Provide the [X, Y] coordinate of the cell's center where the given text is located.  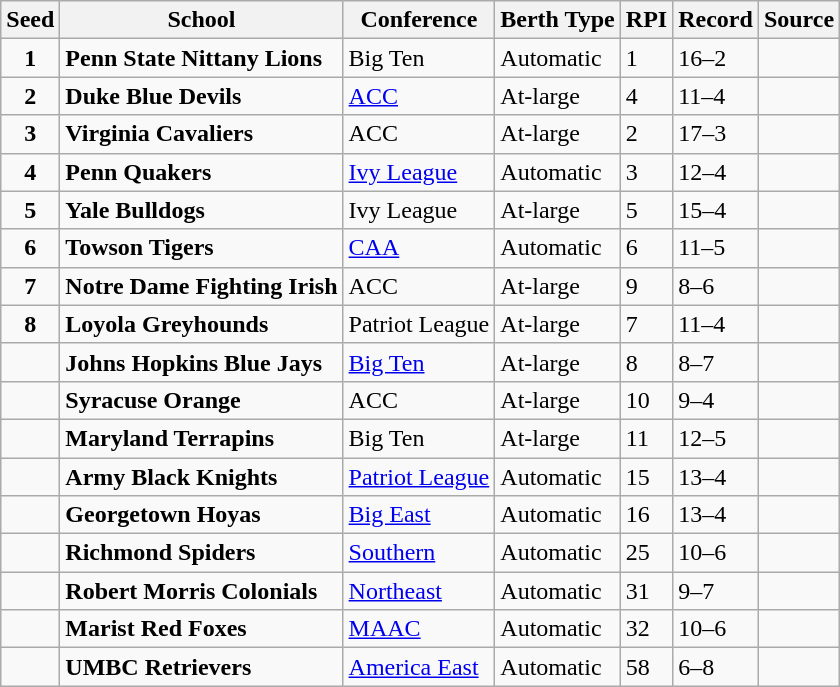
12–4 [716, 172]
Big East [419, 515]
Penn State Nittany Lions [202, 58]
Loyola Greyhounds [202, 324]
Southern [419, 553]
11–5 [716, 248]
Source [798, 20]
32 [646, 629]
31 [646, 591]
9 [646, 286]
Towson Tigers [202, 248]
School [202, 20]
CAA [419, 248]
58 [646, 667]
Record [716, 20]
UMBC Retrievers [202, 667]
Johns Hopkins Blue Jays [202, 362]
16–2 [716, 58]
Berth Type [558, 20]
6–8 [716, 667]
Northeast [419, 591]
Army Black Knights [202, 477]
RPI [646, 20]
11 [646, 438]
Virginia Cavaliers [202, 134]
Maryland Terrapins [202, 438]
8–7 [716, 362]
17–3 [716, 134]
Duke Blue Devils [202, 96]
Seed [30, 20]
12–5 [716, 438]
Robert Morris Colonials [202, 591]
9–4 [716, 400]
25 [646, 553]
10 [646, 400]
9–7 [716, 591]
Syracuse Orange [202, 400]
Marist Red Foxes [202, 629]
15–4 [716, 210]
16 [646, 515]
Penn Quakers [202, 172]
MAAC [419, 629]
Georgetown Hoyas [202, 515]
8–6 [716, 286]
Notre Dame Fighting Irish [202, 286]
Conference [419, 20]
Richmond Spiders [202, 553]
15 [646, 477]
Yale Bulldogs [202, 210]
America East [419, 667]
